Detect which cell encompasses the target text, then output its [X, Y] center coordinate. 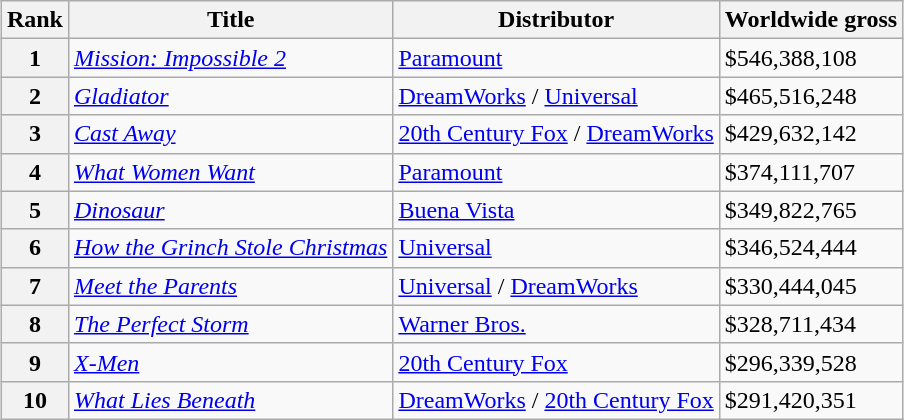
Distributor [556, 20]
3 [34, 134]
20th Century Fox [556, 362]
DreamWorks / 20th Century Fox [556, 400]
DreamWorks / Universal [556, 96]
$546,388,108 [810, 58]
7 [34, 286]
6 [34, 248]
$291,420,351 [810, 400]
$349,822,765 [810, 210]
Rank [34, 20]
4 [34, 172]
8 [34, 324]
Worldwide gross [810, 20]
9 [34, 362]
How the Grinch Stole Christmas [230, 248]
Dinosaur [230, 210]
Title [230, 20]
$429,632,142 [810, 134]
Buena Vista [556, 210]
Cast Away [230, 134]
$330,444,045 [810, 286]
Mission: Impossible 2 [230, 58]
20th Century Fox / DreamWorks [556, 134]
$296,339,528 [810, 362]
1 [34, 58]
Meet the Parents [230, 286]
Universal / DreamWorks [556, 286]
$374,111,707 [810, 172]
$346,524,444 [810, 248]
10 [34, 400]
What Lies Beneath [230, 400]
Warner Bros. [556, 324]
$465,516,248 [810, 96]
Universal [556, 248]
What Women Want [230, 172]
X-Men [230, 362]
$328,711,434 [810, 324]
Gladiator [230, 96]
5 [34, 210]
The Perfect Storm [230, 324]
2 [34, 96]
